Extract the (X, Y) coordinate from the center of the cell holding the provided text.  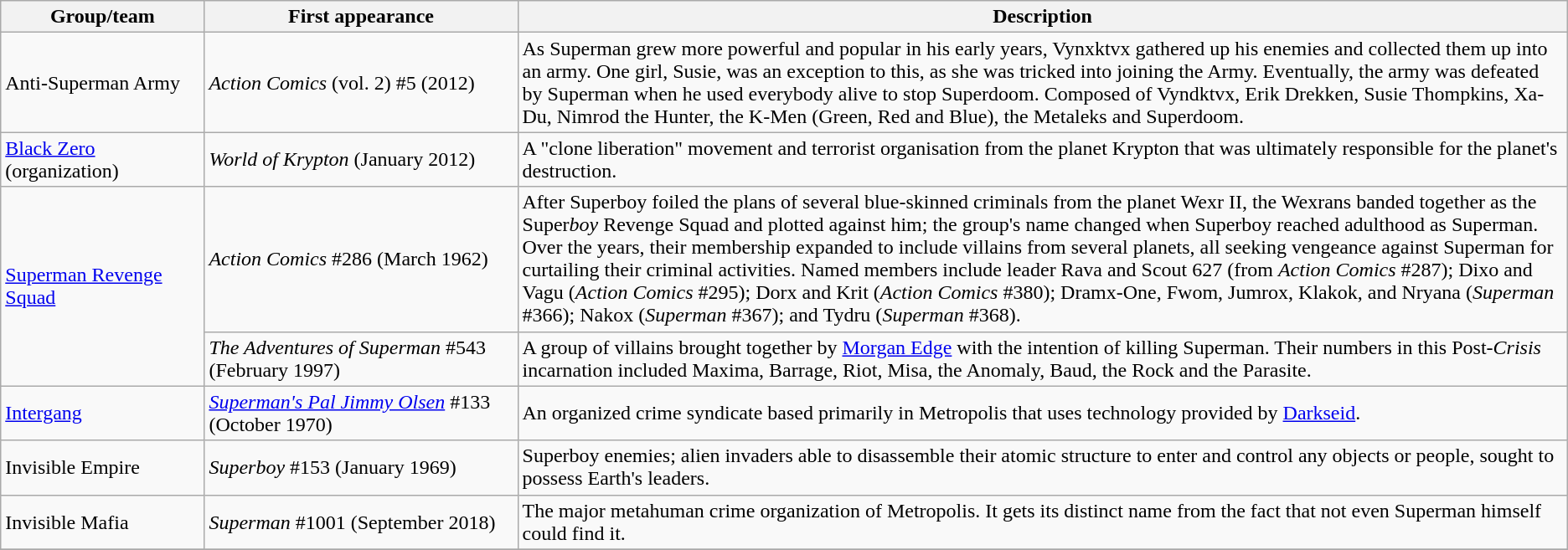
The Adventures of Superman #543 (February 1997) (361, 358)
Superman #1001 (September 2018) (361, 522)
Intergang (102, 414)
The major metahuman crime organization of Metropolis. It gets its distinct name from the fact that not even Superman himself could find it. (1042, 522)
Superboy #153 (January 1969) (361, 467)
Description (1042, 17)
Superman Revenge Squad (102, 286)
Action Comics (vol. 2) #5 (2012) (361, 82)
A "clone liberation" movement and terrorist organisation from the planet Krypton that was ultimately responsible for the planet's destruction. (1042, 159)
World of Krypton (January 2012) (361, 159)
Group/team (102, 17)
Invisible Mafia (102, 522)
Anti-Superman Army (102, 82)
First appearance (361, 17)
An organized crime syndicate based primarily in Metropolis that uses technology provided by Darkseid. (1042, 414)
Action Comics #286 (March 1962) (361, 260)
Invisible Empire (102, 467)
Black Zero (organization) (102, 159)
Superman's Pal Jimmy Olsen #133 (October 1970) (361, 414)
